Capture the cell that displays the provided text and extract its (x, y) central coordinate. 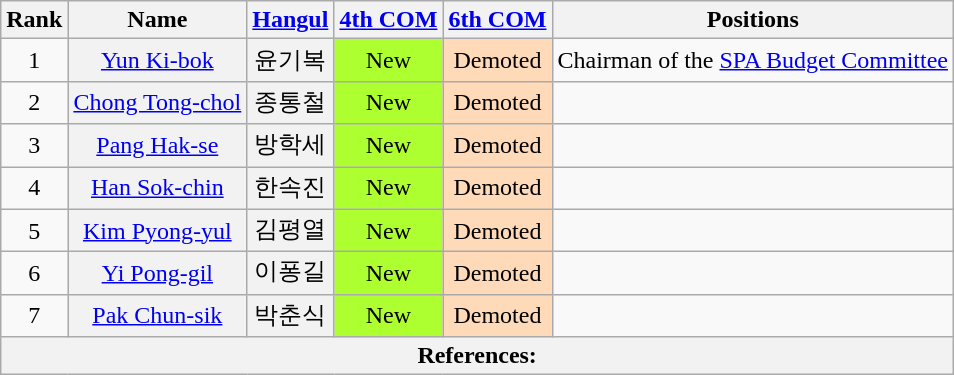
김평열 (290, 230)
한속진 (290, 188)
Yi Pong-gil (158, 274)
Chong Tong-chol (158, 102)
Name (158, 20)
Kim Pyong-yul (158, 230)
박춘식 (290, 316)
4th COM (388, 20)
Positions (753, 20)
6 (34, 274)
5 (34, 230)
이퐁길 (290, 274)
4 (34, 188)
Yun Ki-bok (158, 60)
윤기복 (290, 60)
References: (478, 356)
Han Sok-chin (158, 188)
1 (34, 60)
Rank (34, 20)
Pang Hak-se (158, 146)
2 (34, 102)
종통철 (290, 102)
Hangul (290, 20)
Chairman of the SPA Budget Committee (753, 60)
6th COM (498, 20)
3 (34, 146)
7 (34, 316)
Pak Chun-sik (158, 316)
방학세 (290, 146)
